Return [x, y] of the center of cell containing provided text 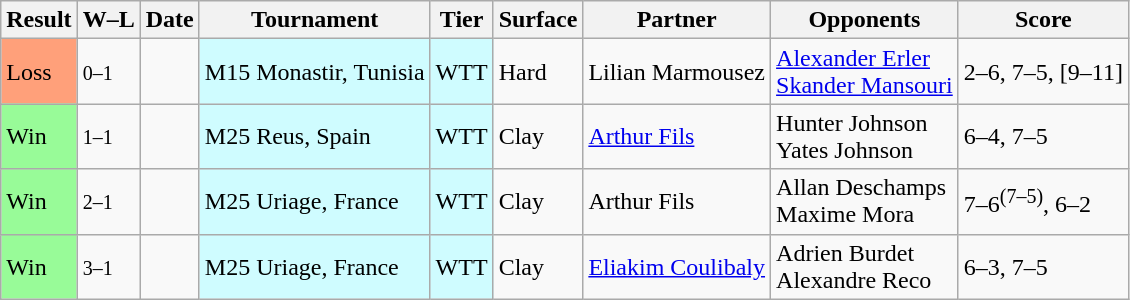
M25 Reus, Spain [314, 136]
Allan Deschamps Maxime Mora [865, 202]
Tournament [314, 20]
2–1 [108, 202]
7–6(7–5), 6–2 [1043, 202]
2–6, 7–5, [9–11] [1043, 72]
Tier [462, 20]
3–1 [108, 266]
6–3, 7–5 [1043, 266]
1–1 [108, 136]
Hard [538, 72]
Lilian Marmousez [677, 72]
Hunter Johnson Yates Johnson [865, 136]
6–4, 7–5 [1043, 136]
Result [39, 20]
Partner [677, 20]
Eliakim Coulibaly [677, 266]
Alexander Erler Skander Mansouri [865, 72]
Adrien Burdet Alexandre Reco [865, 266]
W–L [108, 20]
Surface [538, 20]
M15 Monastir, Tunisia [314, 72]
Date [170, 20]
Score [1043, 20]
Opponents [865, 20]
Loss [39, 72]
0–1 [108, 72]
